Provide the [x, y] coordinate of the cell's center where the given text is located.  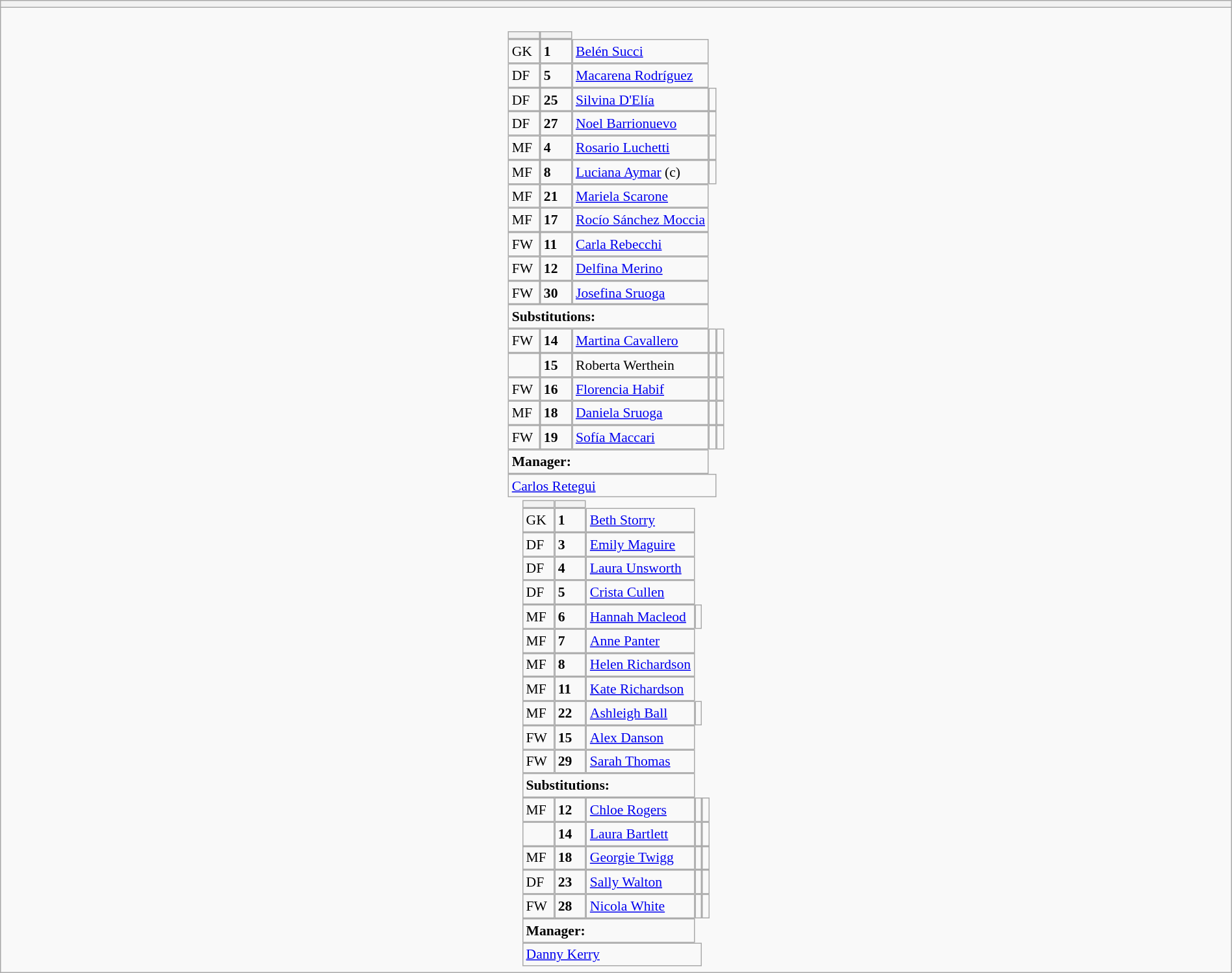
Noel Barrionuevo [641, 123]
Danny Kerry [612, 954]
Chloe Rogers [641, 810]
3 [571, 545]
Carla Rebecchi [641, 244]
7 [571, 641]
Belén Succi [641, 51]
Crista Cullen [641, 593]
Daniela Sruoga [641, 413]
22 [571, 714]
Josefina Sruoga [641, 292]
Roberta Werthein [641, 365]
Helen Richardson [641, 664]
Nicola White [641, 906]
19 [556, 437]
21 [556, 196]
Sally Walton [641, 881]
Delfina Merino [641, 268]
Hannah Macleod [641, 616]
Kate Richardson [641, 689]
Alex Danson [641, 737]
Macarena Rodríguez [641, 75]
28 [571, 906]
Sarah Thomas [641, 762]
17 [556, 220]
27 [556, 123]
23 [571, 881]
16 [556, 389]
Emily Maguire [641, 545]
Sofía Maccari [641, 437]
Florencia Habif [641, 389]
Rocío Sánchez Moccia [641, 220]
Silvina D'Elía [641, 100]
29 [571, 762]
25 [556, 100]
Georgie Twigg [641, 858]
Ashleigh Ball [641, 714]
Martina Cavallero [641, 341]
6 [571, 616]
Rosario Luchetti [641, 148]
Carlos Retegui [612, 486]
Luciana Aymar (c) [641, 172]
Beth Storry [641, 520]
Laura Bartlett [641, 833]
Mariela Scarone [641, 196]
30 [556, 292]
Laura Unsworth [641, 568]
Anne Panter [641, 641]
